Search for the cell housing the specified text and yield its [X, Y] center coordinate. 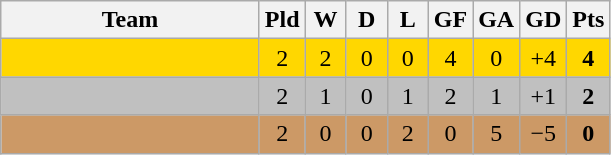
GD [544, 20]
5 [496, 134]
D [366, 20]
−5 [544, 134]
W [326, 20]
L [408, 20]
Team [130, 20]
+1 [544, 96]
Pld [282, 20]
GF [450, 20]
GA [496, 20]
Pts [588, 20]
+4 [544, 58]
